Return the [x, y] coordinate for the center point of the cell that contains the specified text.  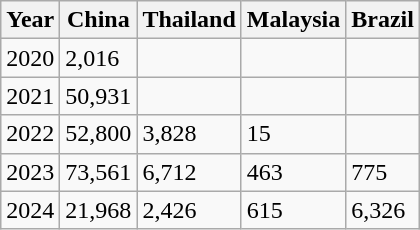
6,712 [189, 172]
2,016 [98, 58]
China [98, 20]
2024 [30, 210]
73,561 [98, 172]
615 [293, 210]
775 [383, 172]
Year [30, 20]
2021 [30, 96]
52,800 [98, 134]
2020 [30, 58]
2022 [30, 134]
463 [293, 172]
Thailand [189, 20]
50,931 [98, 96]
Brazil [383, 20]
2,426 [189, 210]
3,828 [189, 134]
2023 [30, 172]
6,326 [383, 210]
Malaysia [293, 20]
15 [293, 134]
21,968 [98, 210]
